Search for the cell housing the specified text and yield its [x, y] center coordinate. 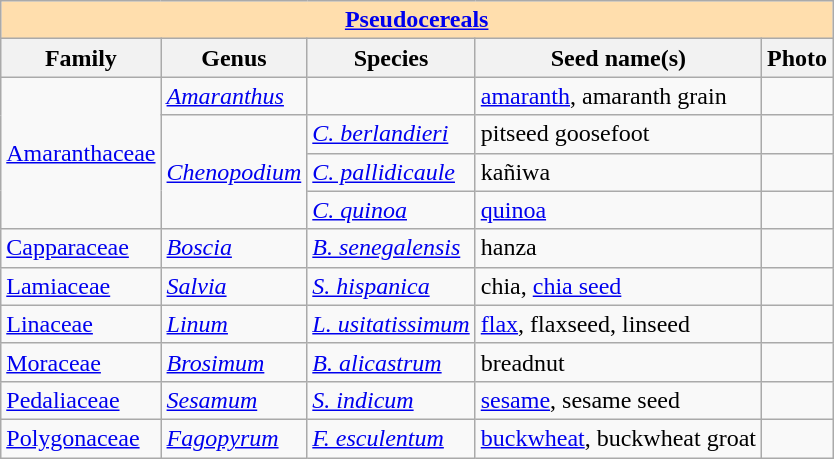
Salvia [234, 286]
Polygonaceae [81, 438]
Photo [798, 58]
Sesamum [234, 400]
chia, chia seed [618, 286]
C. pallidicaule [391, 172]
Linaceae [81, 324]
quinoa [618, 210]
buckwheat, buckwheat groat [618, 438]
S. hispanica [391, 286]
Linum [234, 324]
Pseudocereals [417, 20]
Lamiaceae [81, 286]
Boscia [234, 248]
Brosimum [234, 362]
Species [391, 58]
Moraceae [81, 362]
Amaranthaceae [81, 153]
Capparaceae [81, 248]
B. senegalensis [391, 248]
F. esculentum [391, 438]
B. alicastrum [391, 362]
Fagopyrum [234, 438]
S. indicum [391, 400]
flax, flaxseed, linseed [618, 324]
L. usitatissimum [391, 324]
Chenopodium [234, 172]
C. berlandieri [391, 134]
kañiwa [618, 172]
Amaranthus [234, 96]
Family [81, 58]
breadnut [618, 362]
sesame, sesame seed [618, 400]
Pedaliaceae [81, 400]
Genus [234, 58]
pitseed goosefoot [618, 134]
amaranth, amaranth grain [618, 96]
C. quinoa [391, 210]
hanza [618, 248]
Seed name(s) [618, 58]
